For the text-containing cell, return its midpoint in (x, y) coordinate format. 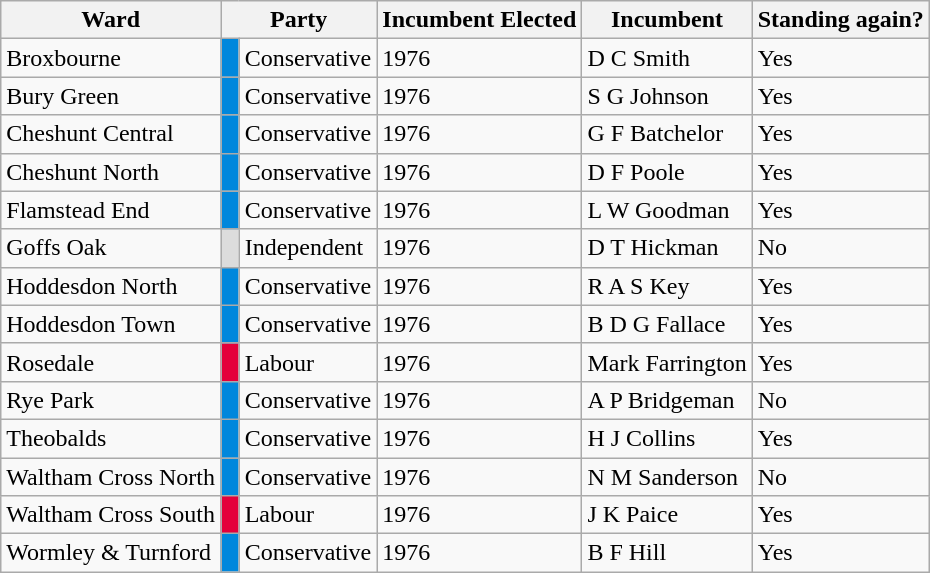
D C Smith (667, 58)
R A S Key (667, 286)
B D G Fallace (667, 324)
Broxbourne (111, 58)
B F Hill (667, 553)
Waltham Cross South (111, 515)
Cheshunt Central (111, 134)
D F Poole (667, 172)
N M Sanderson (667, 477)
Rye Park (111, 400)
Goffs Oak (111, 248)
Ward (111, 20)
Party (299, 20)
Waltham Cross North (111, 477)
H J Collins (667, 438)
Incumbent (667, 20)
Mark Farrington (667, 362)
L W Goodman (667, 210)
A P Bridgeman (667, 400)
Bury Green (111, 96)
Incumbent Elected (480, 20)
D T Hickman (667, 248)
Cheshunt North (111, 172)
J K Paice (667, 515)
Hoddesdon North (111, 286)
Hoddesdon Town (111, 324)
Standing again? (840, 20)
Wormley & Turnford (111, 553)
Rosedale (111, 362)
Independent (308, 248)
Flamstead End (111, 210)
G F Batchelor (667, 134)
Theobalds (111, 438)
S G Johnson (667, 96)
